Pinpoint the cell where the given text exists, returning its [x, y] midpoint coordinate. 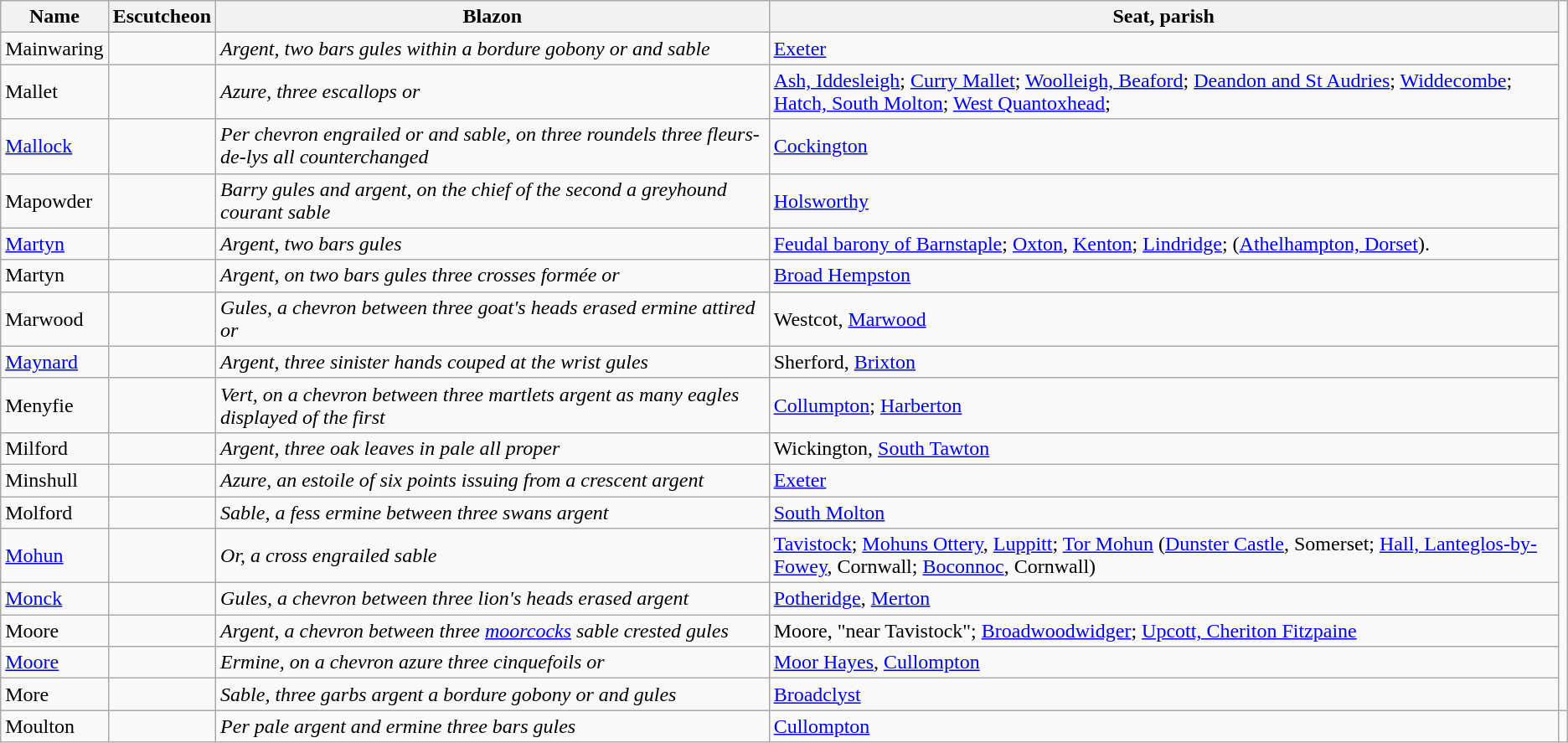
Argent, two bars gules [493, 244]
Argent, a chevron between three moorcocks sable crested gules [493, 631]
Moor Hayes, Cullompton [1163, 663]
Blazon [493, 17]
Westcot, Marwood [1163, 318]
Mallet [54, 92]
Mapowder [54, 201]
Cullompton [1163, 726]
Azure, an estoile of six points issuing from a crescent argent [493, 480]
Ash, Iddesleigh; Curry Mallet; Woolleigh, Beaford; Deandon and St Audries; Widdecombe; Hatch, South Molton; West Quantoxhead; [1163, 92]
Gules, a chevron between three lion's heads erased argent [493, 599]
South Molton [1163, 512]
Maynard [54, 362]
Per pale argent and ermine three bars gules [493, 726]
Azure, three escallops or [493, 92]
Feudal barony of Barnstaple; Oxton, Kenton; Lindridge; (Athelhampton, Dorset). [1163, 244]
Moore, "near Tavistock"; Broadwoodwidger; Upcott, Cheriton Fitzpaine [1163, 631]
Menyfie [54, 405]
Escutcheon [162, 17]
Moulton [54, 726]
More [54, 694]
Tavistock; Mohuns Ottery, Luppitt; Tor Mohun (Dunster Castle, Somerset; Hall, Lanteglos-by-Fowey, Cornwall; Boconnoc, Cornwall) [1163, 556]
Monck [54, 599]
Broad Hempston [1163, 276]
Or, a cross engrailed sable [493, 556]
Cockington [1163, 146]
Mainwaring [54, 49]
Milford [54, 448]
Argent, three oak leaves in pale all proper [493, 448]
Holsworthy [1163, 201]
Name [54, 17]
Broadclyst [1163, 694]
Barry gules and argent, on the chief of the second a greyhound courant sable [493, 201]
Minshull [54, 480]
Seat, parish [1163, 17]
Mohun [54, 556]
Ermine, on a chevron azure three cinquefoils or [493, 663]
Marwood [54, 318]
Argent, three sinister hands couped at the wrist gules [493, 362]
Potheridge, Merton [1163, 599]
Argent, two bars gules within a bordure gobony or and sable [493, 49]
Gules, a chevron between three goat's heads erased ermine attired or [493, 318]
Mallock [54, 146]
Sherford, Brixton [1163, 362]
Per chevron engrailed or and sable, on three roundels three fleurs-de-lys all counterchanged [493, 146]
Argent, on two bars gules three crosses formée or [493, 276]
Vert, on a chevron between three martlets argent as many eagles displayed of the first [493, 405]
Sable, a fess ermine between three swans argent [493, 512]
Molford [54, 512]
Sable, three garbs argent a bordure gobony or and gules [493, 694]
Collumpton; Harberton [1163, 405]
Wickington, South Tawton [1163, 448]
